Return the [X, Y] coordinate for the center point of the cell that contains the specified text.  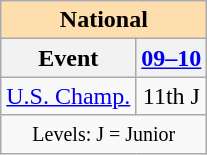
Event [68, 58]
09–10 [172, 58]
U.S. Champ. [68, 96]
11th J [172, 96]
National [104, 20]
Levels: J = Junior [104, 134]
